For the text-containing cell, return its midpoint in (x, y) coordinate format. 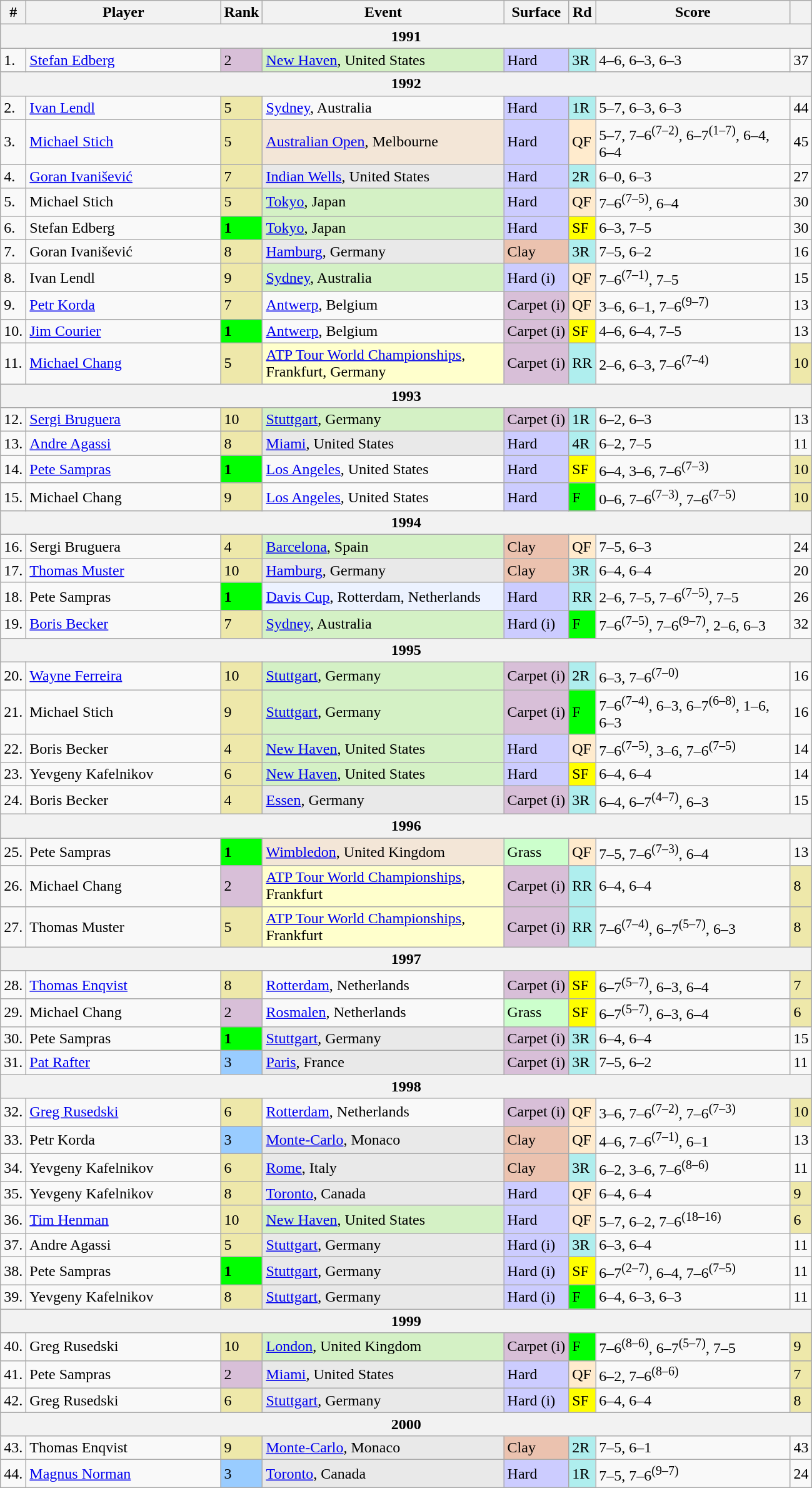
Rosmalen, Netherlands (383, 1013)
25. (14, 852)
37. (14, 1245)
7–5, 6–1 (693, 1448)
7–6(7–1), 7–5 (693, 278)
Essen, Germany (383, 801)
Jim Courier (124, 331)
5. (14, 203)
5–7, 7–6(7–2), 6–7(1–7), 6–4, 6–4 (693, 142)
6–2, 6–3 (693, 420)
1. (14, 60)
4. (14, 176)
43. (14, 1448)
42. (14, 1400)
6–2, 7–5 (693, 443)
3–6, 6–1, 7–6(9–7) (693, 305)
1998 (406, 1086)
19. (14, 624)
18. (14, 597)
20. (14, 676)
Rd (583, 13)
27 (801, 176)
Indian Wells, United States (383, 176)
21. (14, 712)
Pat Rafter (124, 1063)
4R (583, 443)
7–5, 6–3 (693, 547)
6–0, 6–3 (693, 176)
35. (14, 1193)
2000 (406, 1424)
Magnus Norman (124, 1474)
4–6, 7–6(7–1), 6–1 (693, 1140)
1994 (406, 523)
Wayne Ferreira (124, 676)
6–7(2–7), 6–4, 7–6(7–5) (693, 1271)
4–6, 6–4, 7–5 (693, 331)
5–7, 6–3, 6–3 (693, 108)
Barcelona, Spain (383, 547)
London, United Kingdom (383, 1347)
15. (14, 497)
Surface (536, 13)
Rome, Italy (383, 1168)
43 (801, 1448)
7. (14, 251)
ATP Tour World Championships, Frankfurt, Germany (383, 364)
4–6, 6–3, 6–3 (693, 60)
20 (801, 570)
Rank (241, 13)
7–5, 7–6(9–7) (693, 1474)
29. (14, 1013)
1997 (406, 959)
0–6, 7–6(7–3), 7–6(7–5) (693, 497)
1995 (406, 650)
7–6(7–5), 3–6, 7–6(7–5) (693, 748)
24. (14, 801)
Davis Cup, Rotterdam, Netherlands (383, 597)
6–3, 6–4 (693, 1245)
40. (14, 1347)
7–6(8–6), 6–7(5–7), 7–5 (693, 1347)
31. (14, 1063)
32. (14, 1112)
Player (124, 13)
7–6(7–5), 6–4 (693, 203)
1993 (406, 396)
26. (14, 886)
41. (14, 1375)
Tim Henman (124, 1220)
34. (14, 1168)
44. (14, 1474)
1996 (406, 826)
Wimbledon, United Kingdom (383, 852)
5–7, 6–2, 7–6(18–16) (693, 1220)
6–4, 6–3, 6–3 (693, 1297)
2–6, 7–5, 7–6(7–5), 7–5 (693, 597)
3–6, 7–6(7–2), 7–6(7–3) (693, 1112)
7–6(7–4), 6–3, 6–7(6–8), 1–6, 6–3 (693, 712)
3. (14, 142)
1992 (406, 84)
2. (14, 108)
6–3, 7–6(7–0) (693, 676)
33. (14, 1140)
Score (693, 13)
Paris, France (383, 1063)
7–6(7–5), 7–6(9–7), 2–6, 6–3 (693, 624)
36. (14, 1220)
38. (14, 1271)
Australian Open, Melbourne (383, 142)
45 (801, 142)
7–5, 7–6(7–3), 6–4 (693, 852)
44 (801, 108)
11. (14, 364)
16. (14, 547)
23. (14, 774)
# (14, 13)
6–3, 7–5 (693, 228)
1999 (406, 1321)
1991 (406, 36)
28. (14, 984)
6. (14, 228)
39. (14, 1297)
9. (14, 305)
30. (14, 1038)
8. (14, 278)
37 (801, 60)
32 (801, 624)
12. (14, 420)
Event (383, 13)
6–2, 3–6, 7–6(8–6) (693, 1168)
27. (14, 927)
7–6(7–4), 6–7(5–7), 6–3 (693, 927)
26 (801, 597)
6–4, 6–7(4–7), 6–3 (693, 801)
6–4, 3–6, 7–6(7–3) (693, 469)
6–2, 7–6(8–6) (693, 1375)
22. (14, 748)
10. (14, 331)
17. (14, 570)
13. (14, 443)
2–6, 6–3, 7–6(7–4) (693, 364)
14. (14, 469)
